Detect which cell encompasses the target text, then output its (x, y) center coordinate. 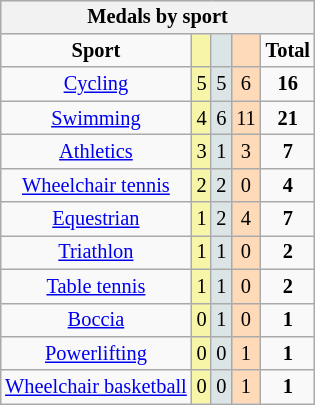
Swimming (96, 118)
Sport (96, 51)
Table tennis (96, 286)
Total (288, 51)
Medals by sport (158, 17)
Boccia (96, 320)
Equestrian (96, 219)
21 (288, 118)
16 (288, 84)
Athletics (96, 152)
Powerlifting (96, 354)
Triathlon (96, 253)
11 (246, 118)
Wheelchair basketball (96, 387)
Cycling (96, 84)
Wheelchair tennis (96, 185)
